Determine the [x, y] coordinate at the center of the cell enclosing the given text.  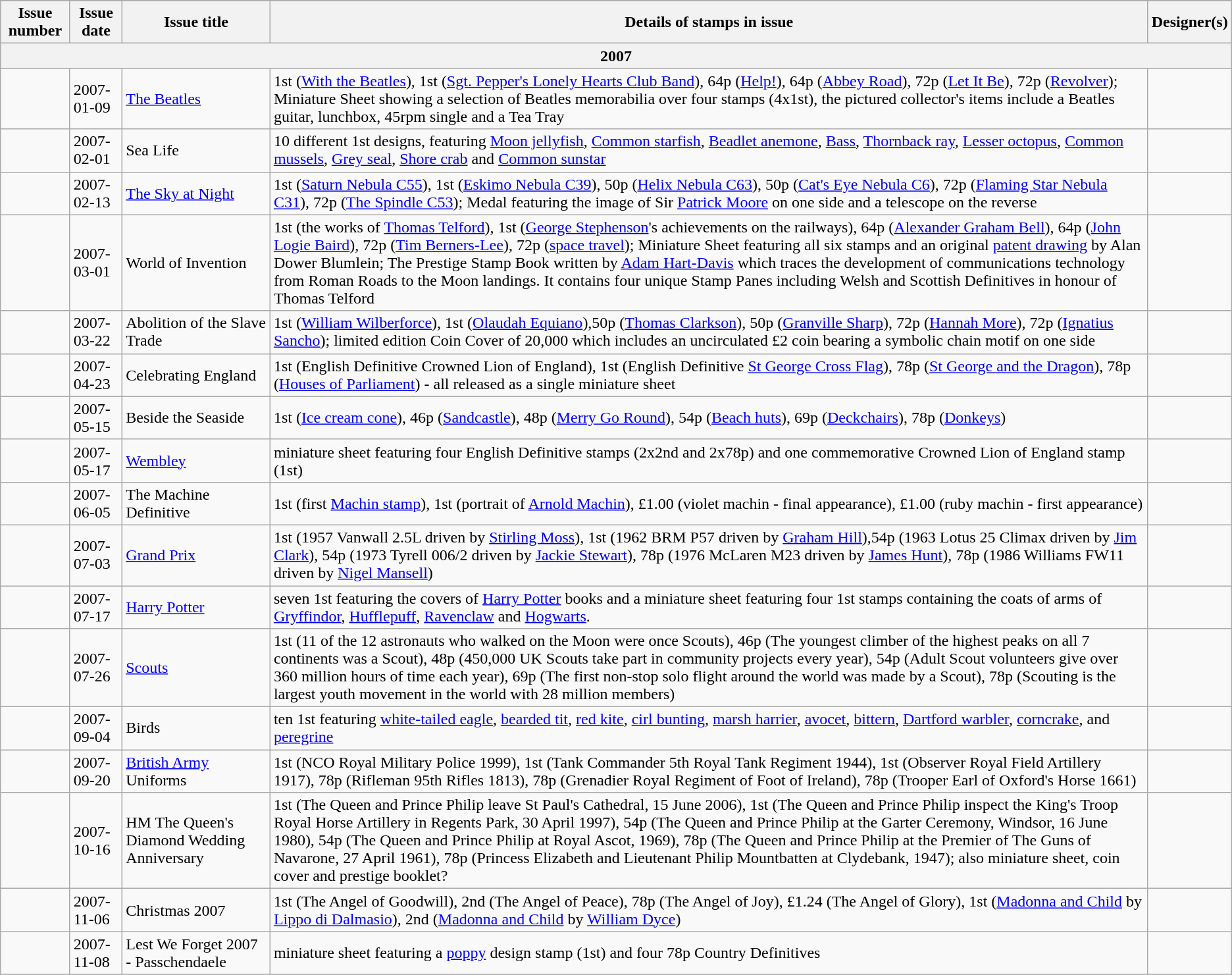
2007-04-23 [96, 375]
Birds [196, 728]
2007-09-20 [96, 772]
2007 [616, 56]
2007-05-17 [96, 461]
World of Invention [196, 263]
2007-03-01 [96, 263]
2007-11-08 [96, 953]
2007-05-15 [96, 417]
2007-07-17 [96, 607]
ten 1st featuring white-tailed eagle, bearded tit, red kite, cirl bunting, marsh harrier, avocet, bittern, Dartford warbler, corncrake, and peregrine [709, 728]
Lest We Forget 2007 - Passchendaele [196, 953]
2007-07-26 [96, 668]
The Beatles [196, 99]
Issue title [196, 22]
HM The Queen's Diamond Wedding Anniversary [196, 841]
The Sky at Night [196, 194]
2007-11-06 [96, 910]
Scouts [196, 668]
Issue number [36, 22]
Beside the Seaside [196, 417]
2007-02-13 [96, 194]
2007-06-05 [96, 503]
Wembley [196, 461]
Grand Prix [196, 555]
Harry Potter [196, 607]
Details of stamps in issue [709, 22]
Celebrating England [196, 375]
miniature sheet featuring a poppy design stamp (1st) and four 78p Country Definitives [709, 953]
2007-10-16 [96, 841]
2007-09-04 [96, 728]
2007-02-01 [96, 150]
2007-01-09 [96, 99]
miniature sheet featuring four English Definitive stamps (2x2nd and 2x78p) and one commemorative Crowned Lion of England stamp (1st) [709, 461]
1st (Ice cream cone), 46p (Sandcastle), 48p (Merry Go Round), 54p (Beach huts), 69p (Deckchairs), 78p (Donkeys) [709, 417]
British Army Uniforms [196, 772]
1st (first Machin stamp), 1st (portrait of Arnold Machin), £1.00 (violet machin - final appearance), £1.00 (ruby machin - first appearance) [709, 503]
Sea Life [196, 150]
The Machine Definitive [196, 503]
2007-03-22 [96, 332]
Abolition of the Slave Trade [196, 332]
Issue date [96, 22]
2007-07-03 [96, 555]
Designer(s) [1190, 22]
Christmas 2007 [196, 910]
